Return the (x, y) coordinate for the center point of the cell that contains the specified text.  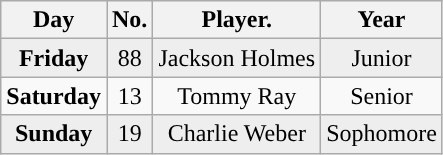
Charlie Weber (237, 134)
Day (54, 20)
13 (129, 96)
Year (382, 20)
88 (129, 58)
Player. (237, 20)
Senior (382, 96)
No. (129, 20)
Jackson Holmes (237, 58)
Friday (54, 58)
Saturday (54, 96)
Junior (382, 58)
Sophomore (382, 134)
Sunday (54, 134)
19 (129, 134)
Tommy Ray (237, 96)
